Identify which cell holds the provided text, then report its (X, Y) central coordinate. 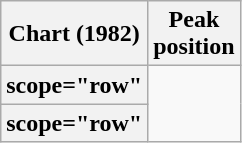
Chart (1982) (74, 34)
Peakposition (194, 34)
